Extract the [X, Y] coordinate from the center of the cell holding the provided text.  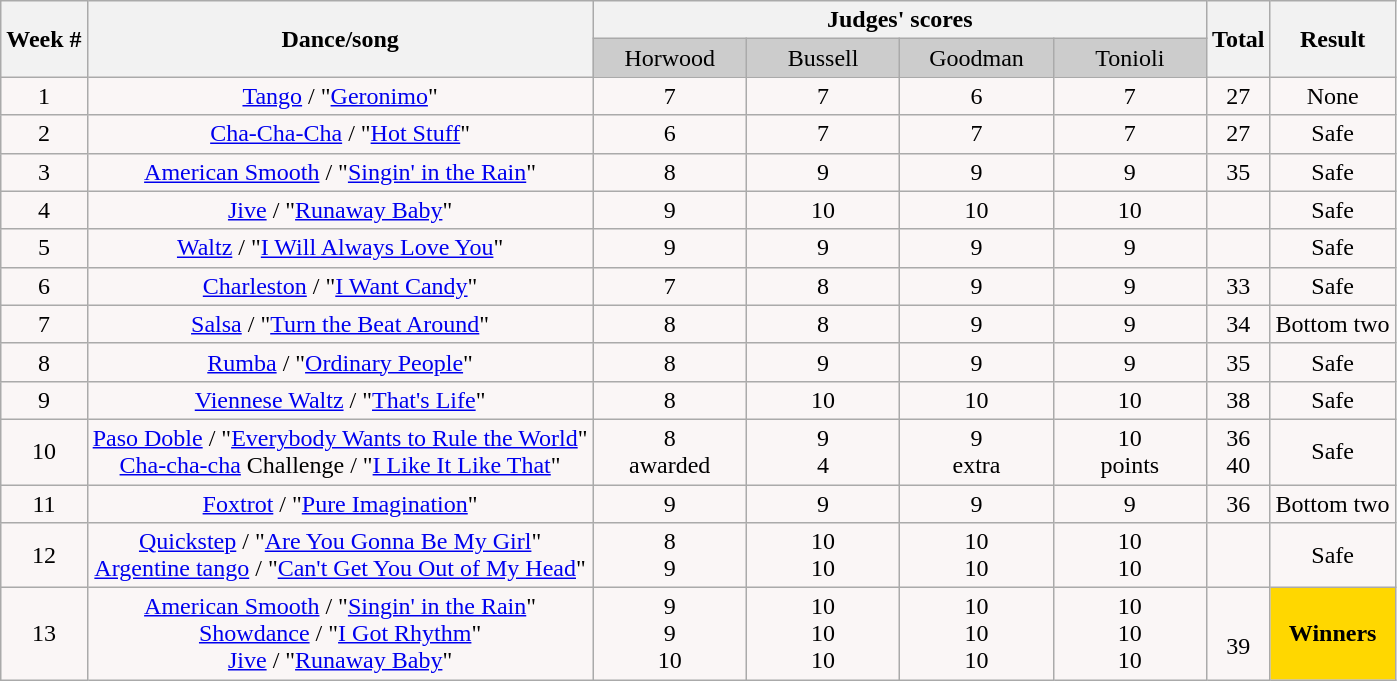
Tonioli [1130, 58]
3 [44, 172]
Rumba / "Ordinary People" [340, 362]
33 [1239, 286]
12 [44, 556]
94 [822, 452]
4 [44, 210]
Quickstep / "Are You Gonna Be My Girl"Argentine tango / "Can't Get You Out of My Head" [340, 556]
9910 [670, 634]
Paso Doble / "Everybody Wants to Rule the World"Cha-cha-cha Challenge / "I Like It Like That" [340, 452]
Viennese Waltz / "That's Life" [340, 400]
Waltz / "I Will Always Love You" [340, 248]
Judges' scores [900, 20]
Salsa / "Turn the Beat Around" [340, 324]
Week # [44, 39]
Cha-Cha-Cha / "Hot Stuff" [340, 134]
3640 [1239, 452]
American Smooth / "Singin' in the Rain" Showdance / "I Got Rhythm" Jive / "Runaway Baby" [340, 634]
Charleston / "I Want Candy" [340, 286]
1 [44, 96]
Bussell [822, 58]
Winners [1332, 634]
38 [1239, 400]
Total [1239, 39]
8awarded [670, 452]
39 [1239, 634]
10points [1130, 452]
Result [1332, 39]
Foxtrot / "Pure Imagination" [340, 503]
36 [1239, 503]
2 [44, 134]
Goodman [976, 58]
Tango / "Geronimo" [340, 96]
34 [1239, 324]
American Smooth / "Singin' in the Rain" [340, 172]
13 [44, 634]
11 [44, 503]
None [1332, 96]
Horwood [670, 58]
Jive / "Runaway Baby" [340, 210]
89 [670, 556]
9extra [976, 452]
5 [44, 248]
Dance/song [340, 39]
